Locate the cell with the specified text and output its [X, Y] center coordinate. 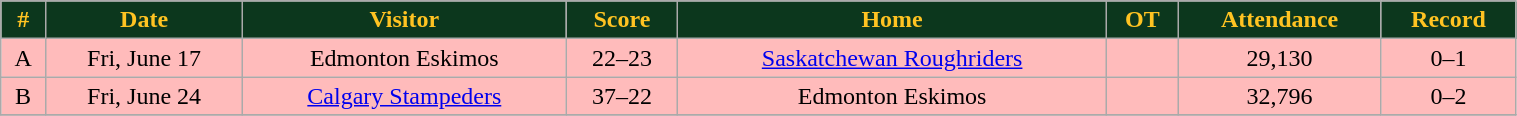
0–1 [1448, 58]
Calgary Stampeders [404, 96]
A [24, 58]
22–23 [622, 58]
29,130 [1279, 58]
Score [622, 20]
# [24, 20]
B [24, 96]
Saskatchewan Roughriders [892, 58]
Date [144, 20]
OT [1142, 20]
0–2 [1448, 96]
Visitor [404, 20]
Fri, June 24 [144, 96]
Fri, June 17 [144, 58]
Home [892, 20]
Record [1448, 20]
32,796 [1279, 96]
Attendance [1279, 20]
37–22 [622, 96]
